Capture the cell that displays the provided text and extract its (x, y) central coordinate. 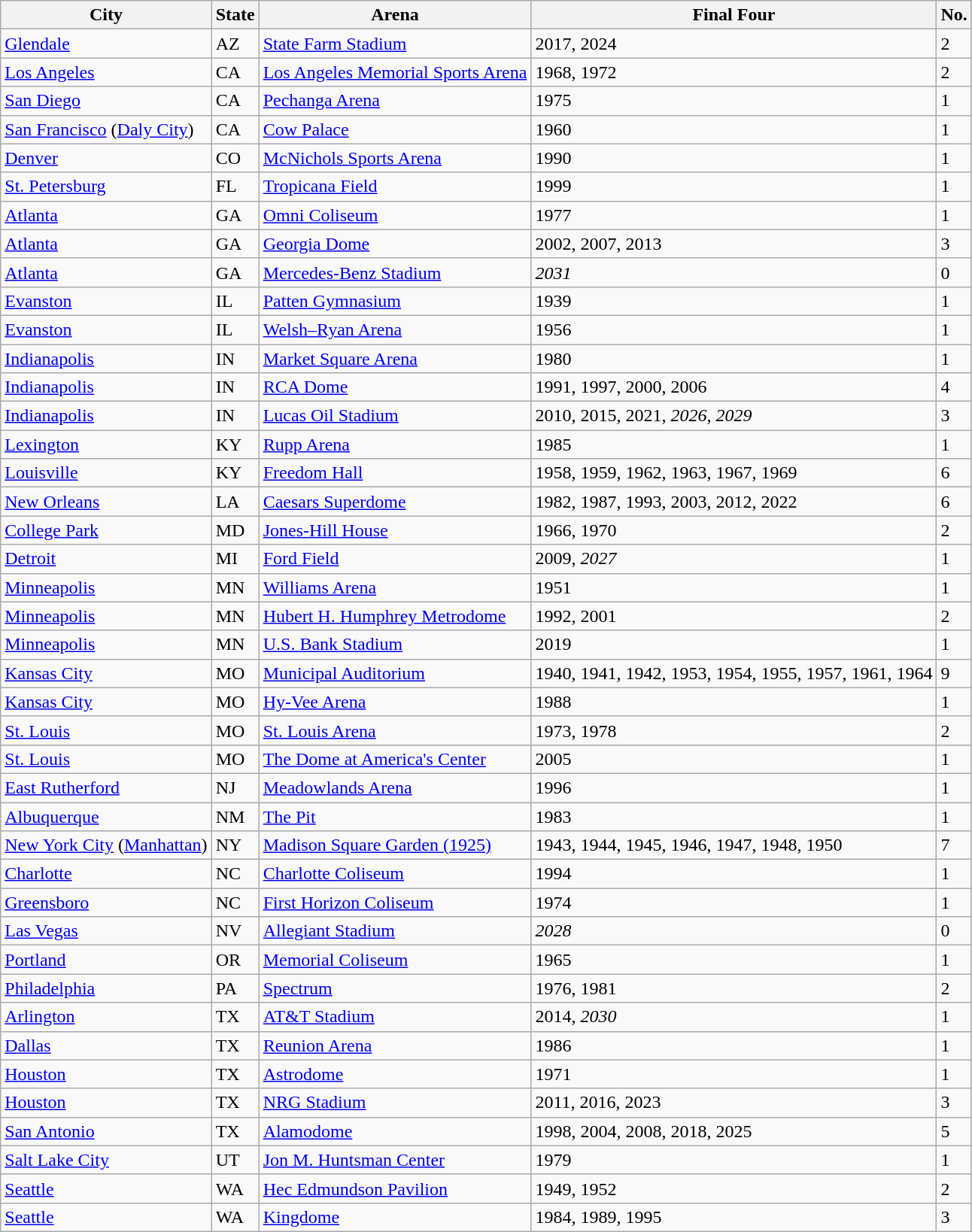
2031 (734, 272)
Detroit (106, 559)
Louisville (106, 473)
Arena (395, 15)
1990 (734, 158)
Arlington (106, 1017)
Lucas Oil Stadium (395, 416)
5 (954, 1131)
Jones-Hill House (395, 530)
San Diego (106, 101)
Charlotte (106, 874)
College Park (106, 530)
No. (954, 15)
1973, 1978 (734, 730)
1999 (734, 187)
New York City (Manhattan) (106, 845)
AT&T Stadium (395, 1017)
1951 (734, 587)
Lexington (106, 445)
Albuquerque (106, 816)
San Francisco (Daly City) (106, 129)
Hubert H. Humphrey Metrodome (395, 616)
Las Vegas (106, 931)
NM (235, 816)
First Horizon Coliseum (395, 903)
FL (235, 187)
Pechanga Arena (395, 101)
Mercedes-Benz Stadium (395, 272)
NV (235, 931)
2028 (734, 931)
OR (235, 960)
State Farm Stadium (395, 44)
Reunion Arena (395, 1045)
Astrodome (395, 1074)
1980 (734, 359)
1940, 1941, 1942, 1953, 1954, 1955, 1957, 1961, 1964 (734, 673)
LA (235, 502)
State (235, 15)
Los Angeles Memorial Sports Arena (395, 72)
Final Four (734, 15)
The Pit (395, 816)
1975 (734, 101)
Madison Square Garden (1925) (395, 845)
1986 (734, 1045)
U.S. Bank Stadium (395, 645)
1988 (734, 702)
The Dome at America's Center (395, 759)
Alamodome (395, 1131)
UT (235, 1160)
Ford Field (395, 559)
St. Petersburg (106, 187)
1939 (734, 301)
NJ (235, 787)
RCA Dome (395, 387)
Denver (106, 158)
1983 (734, 816)
City (106, 15)
1985 (734, 445)
Williams Arena (395, 587)
1984, 1989, 1995 (734, 1217)
9 (954, 673)
NRG Stadium (395, 1103)
Salt Lake City (106, 1160)
Market Square Arena (395, 359)
7 (954, 845)
St. Louis Arena (395, 730)
1994 (734, 874)
Georgia Dome (395, 244)
Memorial Coliseum (395, 960)
CO (235, 158)
2009, 2027 (734, 559)
Glendale (106, 44)
Cow Palace (395, 129)
East Rutherford (106, 787)
Freedom Hall (395, 473)
Municipal Auditorium (395, 673)
MI (235, 559)
2019 (734, 645)
1971 (734, 1074)
1949, 1952 (734, 1188)
1976, 1981 (734, 988)
New Orleans (106, 502)
1979 (734, 1160)
1998, 2004, 2008, 2018, 2025 (734, 1131)
1982, 1987, 1993, 2003, 2012, 2022 (734, 502)
Greensboro (106, 903)
Kingdome (395, 1217)
AZ (235, 44)
Meadowlands Arena (395, 787)
2002, 2007, 2013 (734, 244)
NY (235, 845)
San Antonio (106, 1131)
Spectrum (395, 988)
Charlotte Coliseum (395, 874)
Welsh–Ryan Arena (395, 329)
Jon M. Huntsman Center (395, 1160)
Philadelphia (106, 988)
PA (235, 988)
Allegiant Stadium (395, 931)
Tropicana Field (395, 187)
1966, 1970 (734, 530)
1974 (734, 903)
MD (235, 530)
2010, 2015, 2021, 2026, 2029 (734, 416)
1968, 1972 (734, 72)
Portland (106, 960)
1956 (734, 329)
2014, 2030 (734, 1017)
1977 (734, 215)
1958, 1959, 1962, 1963, 1967, 1969 (734, 473)
Hy-Vee Arena (395, 702)
Los Angeles (106, 72)
4 (954, 387)
Caesars Superdome (395, 502)
McNichols Sports Arena (395, 158)
2011, 2016, 2023 (734, 1103)
Omni Coliseum (395, 215)
2005 (734, 759)
Patten Gymnasium (395, 301)
2017, 2024 (734, 44)
1965 (734, 960)
1960 (734, 129)
1992, 2001 (734, 616)
Dallas (106, 1045)
Rupp Arena (395, 445)
Hec Edmundson Pavilion (395, 1188)
1943, 1944, 1945, 1946, 1947, 1948, 1950 (734, 845)
1991, 1997, 2000, 2006 (734, 387)
1996 (734, 787)
